Scan for the cell matching the given text and deliver its [X, Y] coordinate at center. 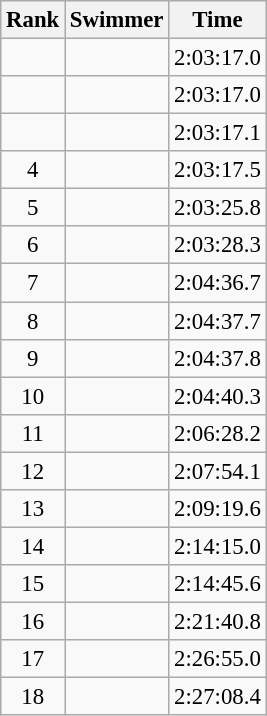
7 [33, 283]
2:06:28.2 [218, 433]
2:04:37.8 [218, 358]
6 [33, 245]
9 [33, 358]
12 [33, 471]
2:03:28.3 [218, 245]
2:07:54.1 [218, 471]
2:27:08.4 [218, 697]
8 [33, 321]
2:03:25.8 [218, 208]
11 [33, 433]
2:21:40.8 [218, 621]
15 [33, 584]
2:14:45.6 [218, 584]
16 [33, 621]
5 [33, 208]
4 [33, 170]
18 [33, 697]
Time [218, 20]
2:04:37.7 [218, 321]
2:04:36.7 [218, 283]
14 [33, 546]
2:03:17.5 [218, 170]
2:26:55.0 [218, 659]
2:09:19.6 [218, 509]
Rank [33, 20]
13 [33, 509]
2:04:40.3 [218, 396]
Swimmer [117, 20]
17 [33, 659]
10 [33, 396]
2:14:15.0 [218, 546]
2:03:17.1 [218, 133]
